Search for the cell housing the specified text and yield its [X, Y] center coordinate. 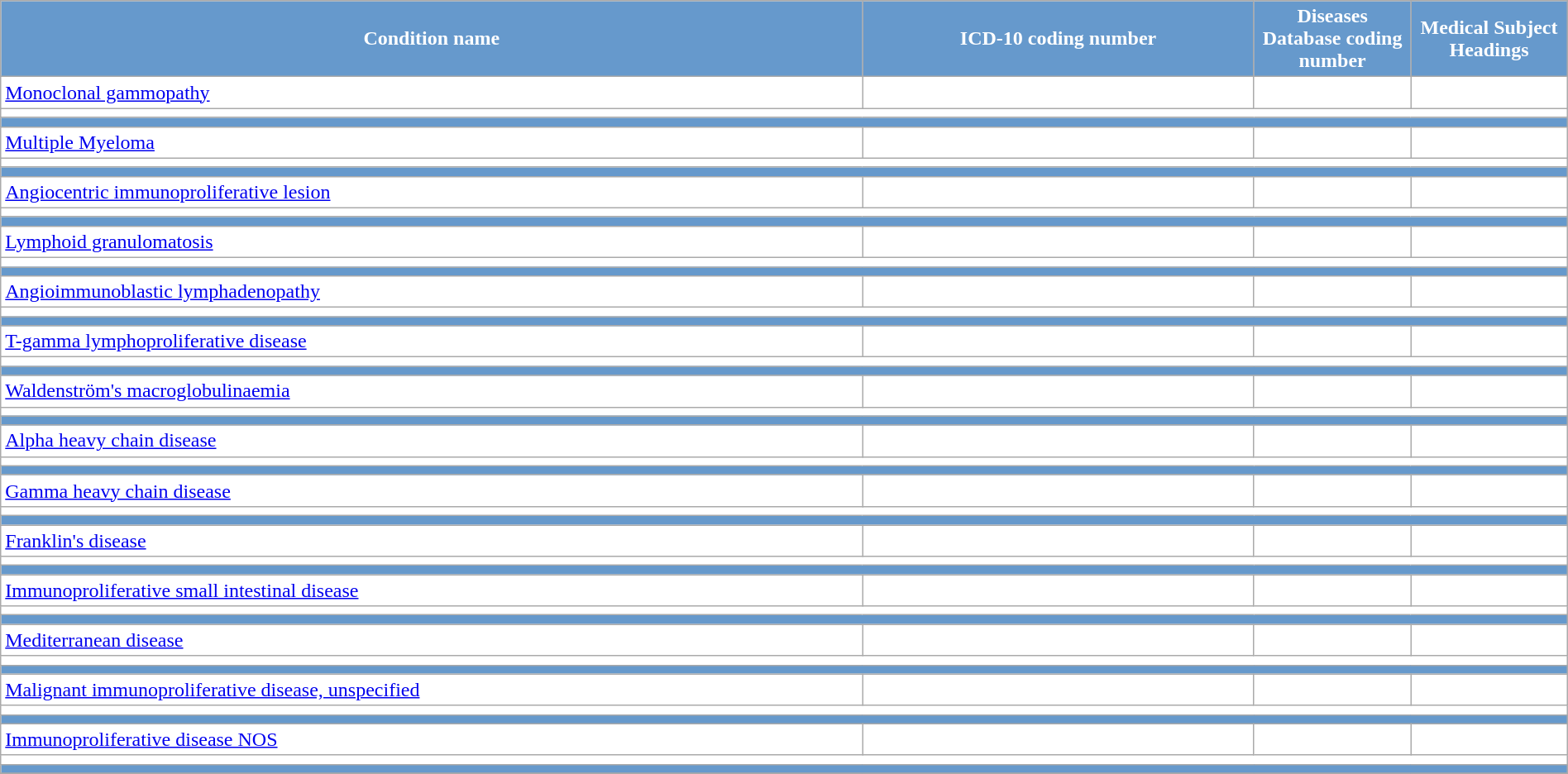
Waldenström's macroglobulinaemia [432, 391]
Angiocentric immunoproliferative lesion [432, 192]
T-gamma lymphoproliferative disease [432, 342]
Angioimmunoblastic lymphadenopathy [432, 292]
Immunoproliferative small intestinal disease [432, 590]
Immunoproliferative disease NOS [432, 739]
Medical Subject Headings [1489, 39]
Multiple Myeloma [432, 142]
Franklin's disease [432, 540]
Condition name [432, 39]
Lymphoid granulomatosis [432, 241]
Monoclonal gammopathy [432, 93]
Mediterranean disease [432, 640]
ICD-10 coding number [1059, 39]
Malignant immunoproliferative disease, unspecified [432, 690]
Gamma heavy chain disease [432, 490]
Alpha heavy chain disease [432, 441]
Diseases Database coding number [1331, 39]
